Provide the [X, Y] coordinate of the cell's center where the given text is located.  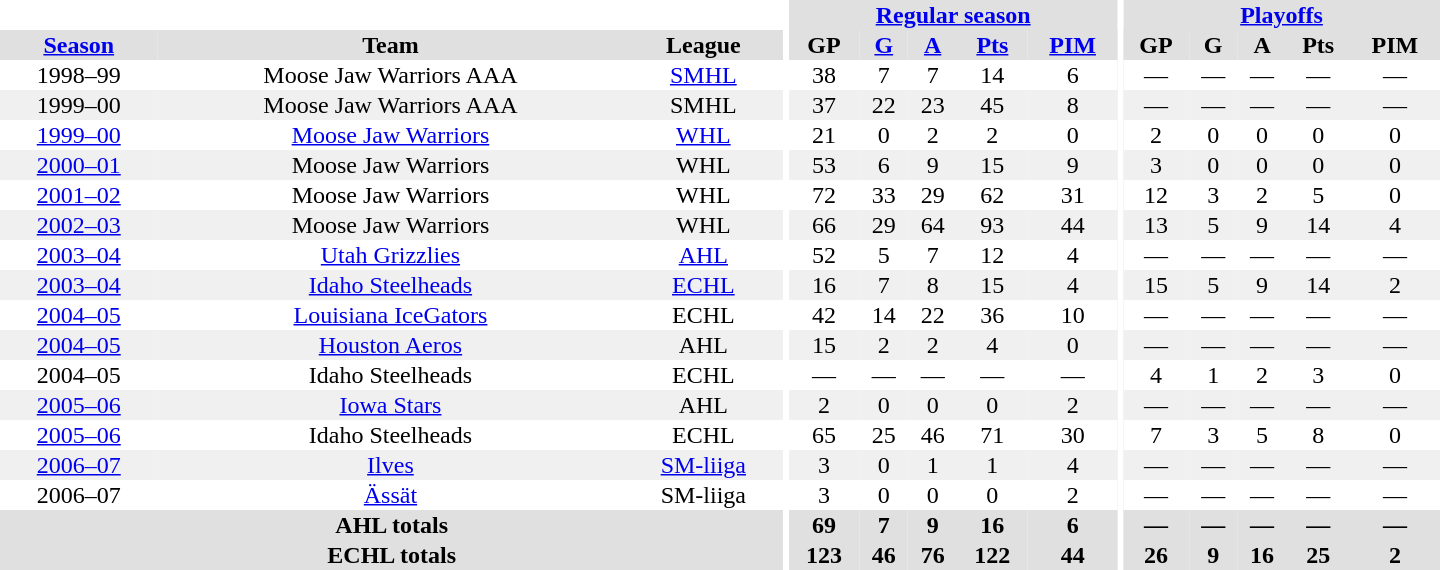
30 [1073, 435]
Iowa Stars [391, 405]
2002–03 [79, 225]
93 [992, 225]
38 [824, 75]
37 [824, 105]
2000–01 [79, 165]
1998–99 [79, 75]
Louisiana IceGators [391, 315]
72 [824, 195]
10 [1073, 315]
13 [1156, 225]
64 [932, 225]
52 [824, 255]
League [703, 45]
Houston Aeros [391, 345]
53 [824, 165]
Ilves [391, 465]
Season [79, 45]
AHL totals [392, 525]
66 [824, 225]
76 [932, 555]
Playoffs [1282, 15]
62 [992, 195]
23 [932, 105]
122 [992, 555]
2001–02 [79, 195]
Ässät [391, 495]
26 [1156, 555]
21 [824, 135]
Regular season [954, 15]
65 [824, 435]
33 [884, 195]
71 [992, 435]
123 [824, 555]
42 [824, 315]
ECHL totals [392, 555]
31 [1073, 195]
69 [824, 525]
Team [391, 45]
Utah Grizzlies [391, 255]
36 [992, 315]
45 [992, 105]
